Provide the (X, Y) coordinate of the cell's center where the given text is located.  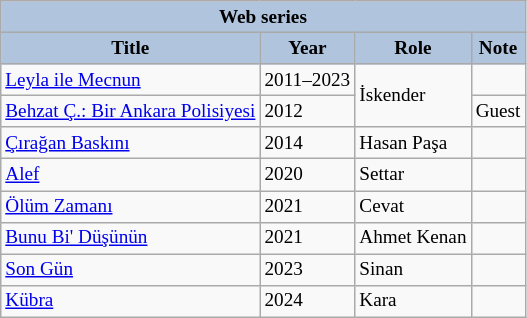
İskender (413, 96)
Alef (130, 175)
Role (413, 48)
Ölüm Zamanı (130, 206)
2023 (308, 270)
2012 (308, 111)
Kübra (130, 301)
Bunu Bi' Düşünün (130, 238)
Title (130, 48)
Year (308, 48)
2011–2023 (308, 80)
Cevat (413, 206)
2014 (308, 143)
Hasan Paşa (413, 143)
Leyla ile Mecnun (130, 80)
Guest (498, 111)
Settar (413, 175)
2020 (308, 175)
Behzat Ç.: Bir Ankara Polisiyesi (130, 111)
2024 (308, 301)
Çırağan Baskını (130, 143)
Note (498, 48)
Kara (413, 301)
Ahmet Kenan (413, 238)
Sinan (413, 270)
Son Gün (130, 270)
Web series (263, 17)
